Capture the cell that displays the provided text and extract its [X, Y] central coordinate. 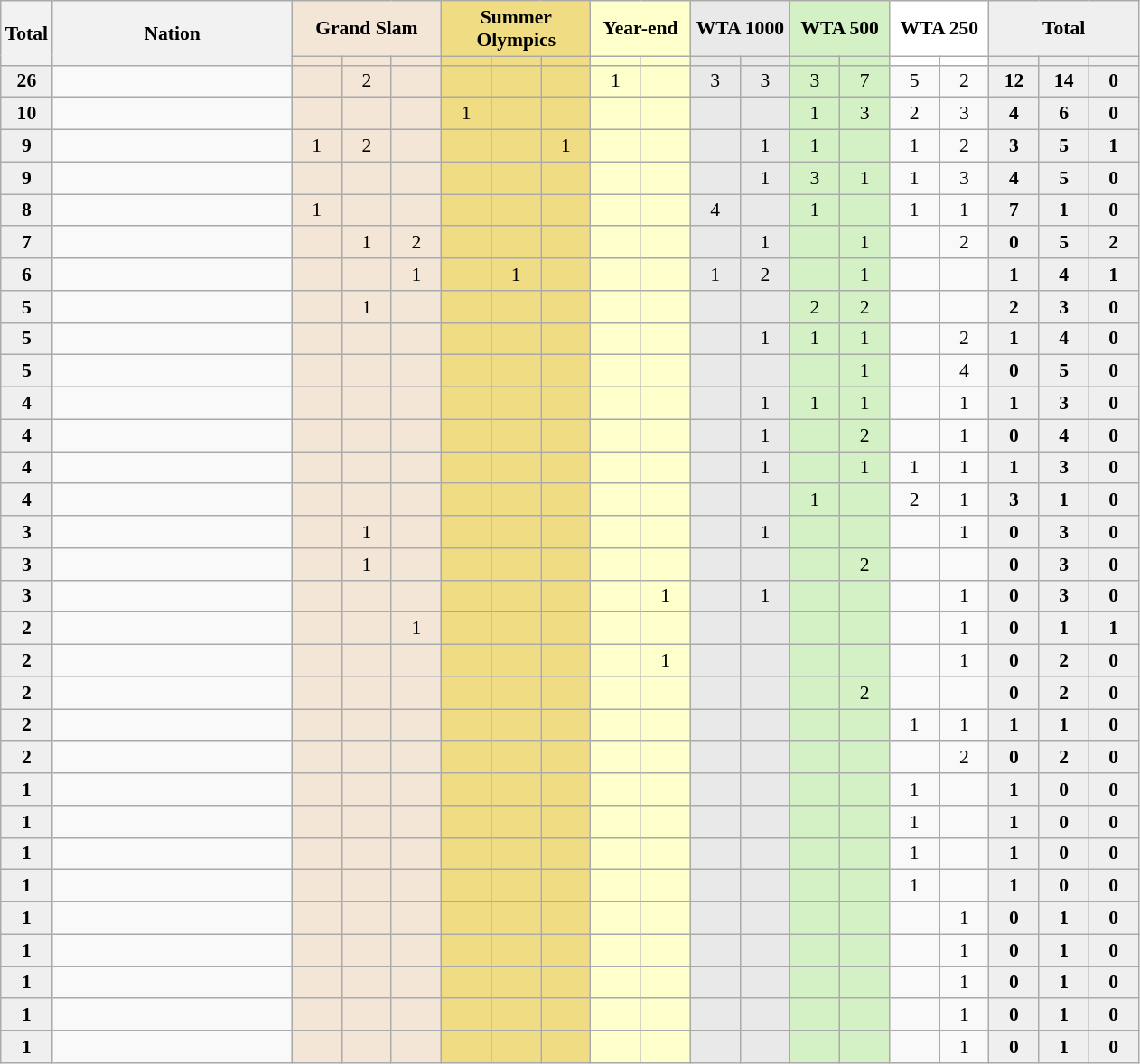
8 [27, 210]
WTA 250 [939, 29]
26 [27, 81]
Grand Slam [367, 29]
WTA 1000 [740, 29]
Year-end [640, 29]
10 [27, 114]
14 [1064, 81]
Nation [172, 33]
Summer Olympics [517, 29]
12 [1014, 81]
WTA 500 [839, 29]
